Return [x, y] of the center of cell containing provided text 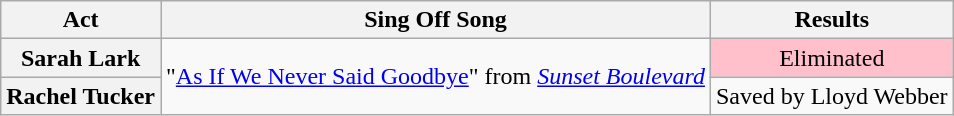
Sarah Lark [81, 58]
Sing Off Song [435, 20]
Act [81, 20]
Saved by Lloyd Webber [832, 96]
Rachel Tucker [81, 96]
Results [832, 20]
"As If We Never Said Goodbye" from Sunset Boulevard [435, 77]
Eliminated [832, 58]
